Locate the cell with the specified text and output its (x, y) center coordinate. 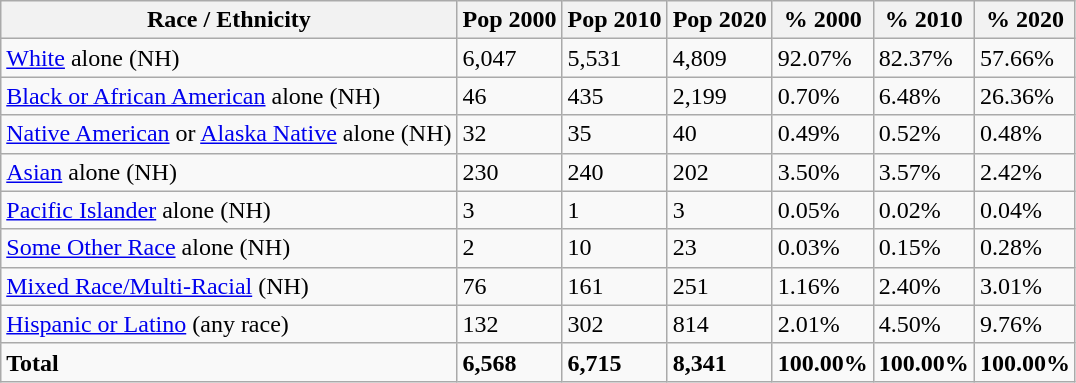
3.57% (924, 172)
0.52% (924, 134)
57.66% (1024, 58)
0.48% (1024, 134)
5,531 (614, 58)
814 (720, 324)
Race / Ethnicity (229, 20)
6,715 (614, 362)
9.76% (1024, 324)
230 (510, 172)
40 (720, 134)
Hispanic or Latino (any race) (229, 324)
3.50% (822, 172)
82.37% (924, 58)
0.28% (1024, 248)
Pacific Islander alone (NH) (229, 210)
Total (229, 362)
0.05% (822, 210)
1 (614, 210)
0.04% (1024, 210)
2.42% (1024, 172)
Black or African American alone (NH) (229, 96)
10 (614, 248)
White alone (NH) (229, 58)
0.02% (924, 210)
Native American or Alaska Native alone (NH) (229, 134)
2,199 (720, 96)
23 (720, 248)
46 (510, 96)
Pop 2010 (614, 20)
Mixed Race/Multi-Racial (NH) (229, 286)
2.40% (924, 286)
Asian alone (NH) (229, 172)
% 2020 (1024, 20)
0.03% (822, 248)
Pop 2020 (720, 20)
1.16% (822, 286)
6,047 (510, 58)
0.49% (822, 134)
2 (510, 248)
202 (720, 172)
6.48% (924, 96)
8,341 (720, 362)
Pop 2000 (510, 20)
435 (614, 96)
4.50% (924, 324)
6,568 (510, 362)
92.07% (822, 58)
Some Other Race alone (NH) (229, 248)
35 (614, 134)
132 (510, 324)
3.01% (1024, 286)
4,809 (720, 58)
240 (614, 172)
2.01% (822, 324)
76 (510, 286)
32 (510, 134)
% 2010 (924, 20)
0.15% (924, 248)
161 (614, 286)
302 (614, 324)
251 (720, 286)
0.70% (822, 96)
26.36% (1024, 96)
% 2000 (822, 20)
